Search for the cell housing the specified text and yield its [x, y] center coordinate. 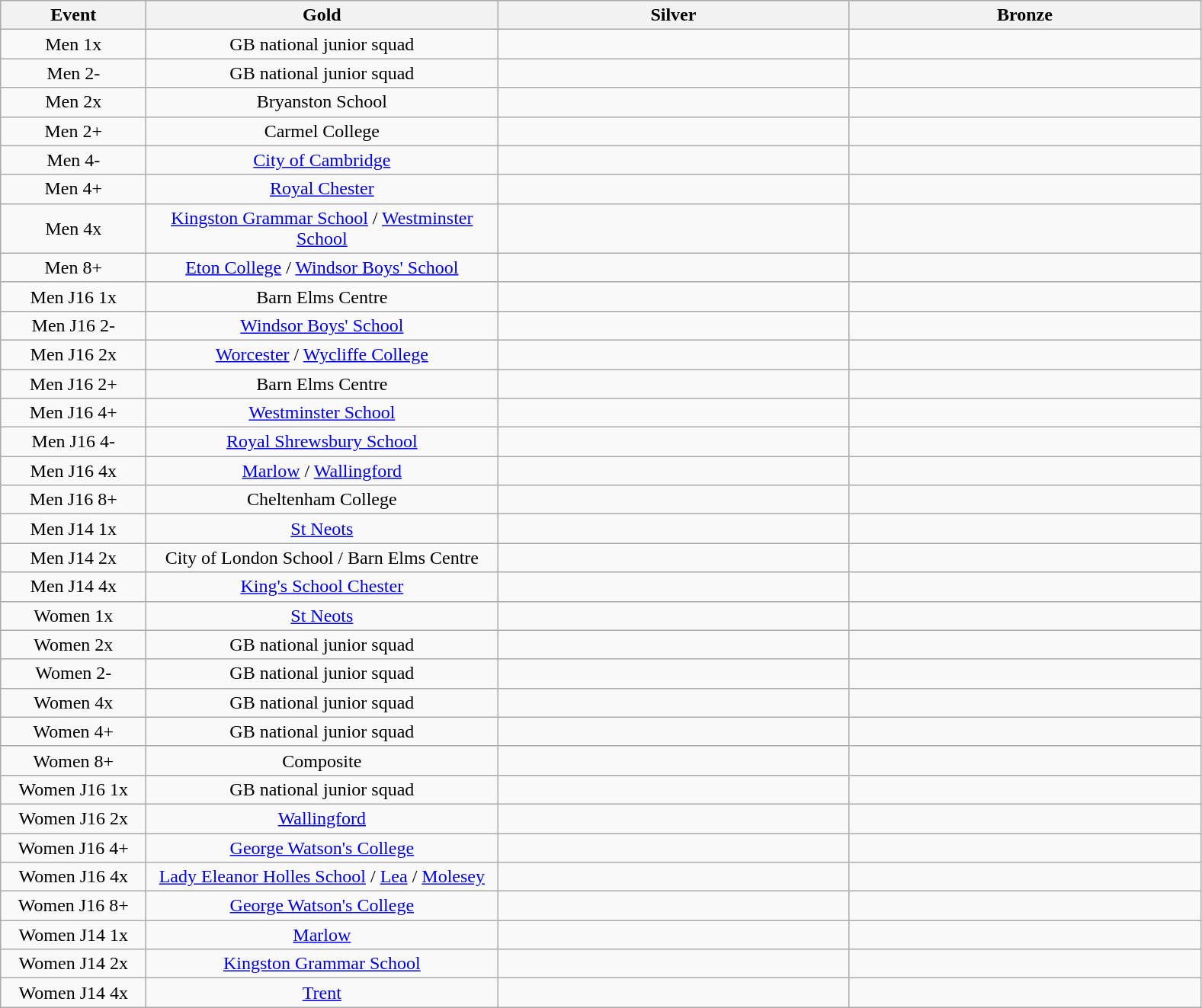
Silver [674, 15]
Men 8+ [73, 267]
Women J16 2x [73, 818]
Men 1x [73, 44]
Carmel College [322, 131]
Cheltenham College [322, 500]
Women 2- [73, 674]
Men 4+ [73, 189]
City of Cambridge [322, 160]
Windsor Boys' School [322, 325]
Women 2x [73, 645]
Kingston Grammar School / Westminster School [322, 229]
Men J16 2+ [73, 383]
Men J14 4x [73, 587]
Women 8+ [73, 760]
Women J14 1x [73, 935]
Women J16 8+ [73, 906]
Marlow / Wallingford [322, 471]
Wallingford [322, 818]
Men J16 2x [73, 354]
King's School Chester [322, 587]
Women J14 2x [73, 964]
Bronze [1024, 15]
City of London School / Barn Elms Centre [322, 558]
Marlow [322, 935]
Men 4x [73, 229]
Men J14 2x [73, 558]
Men J16 4x [73, 471]
Bryanston School [322, 102]
Men J16 2- [73, 325]
Worcester / Wycliffe College [322, 354]
Women J16 1x [73, 789]
Men 2- [73, 73]
Men J16 8+ [73, 500]
Royal Chester [322, 189]
Men 4- [73, 160]
Men J14 1x [73, 529]
Royal Shrewsbury School [322, 442]
Women 4+ [73, 731]
Event [73, 15]
Trent [322, 993]
Men J16 4- [73, 442]
Women J14 4x [73, 993]
Women 4x [73, 702]
Men J16 1x [73, 296]
Composite [322, 760]
Westminster School [322, 413]
Lady Eleanor Holles School / Lea / Molesey [322, 877]
Men 2x [73, 102]
Men J16 4+ [73, 413]
Eton College / Windsor Boys' School [322, 267]
Kingston Grammar School [322, 964]
Men 2+ [73, 131]
Gold [322, 15]
Women J16 4+ [73, 848]
Women J16 4x [73, 877]
Women 1x [73, 616]
